For the text-containing cell, return its midpoint in (X, Y) coordinate format. 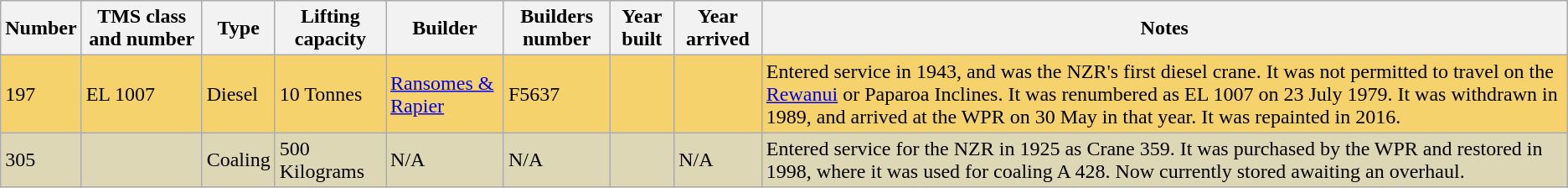
Lifting capacity (330, 29)
Type (238, 29)
500 Kilograms (330, 159)
Coaling (238, 159)
305 (41, 159)
F5637 (556, 94)
Ransomes & Rapier (446, 94)
EL 1007 (142, 94)
Diesel (238, 94)
10 Tonnes (330, 94)
Builders number (556, 29)
197 (41, 94)
Year arrived (719, 29)
TMS class and number (142, 29)
Builder (446, 29)
Number (41, 29)
Year built (642, 29)
Notes (1164, 29)
